Return the [X, Y] coordinate for the center point of the cell that contains the specified text.  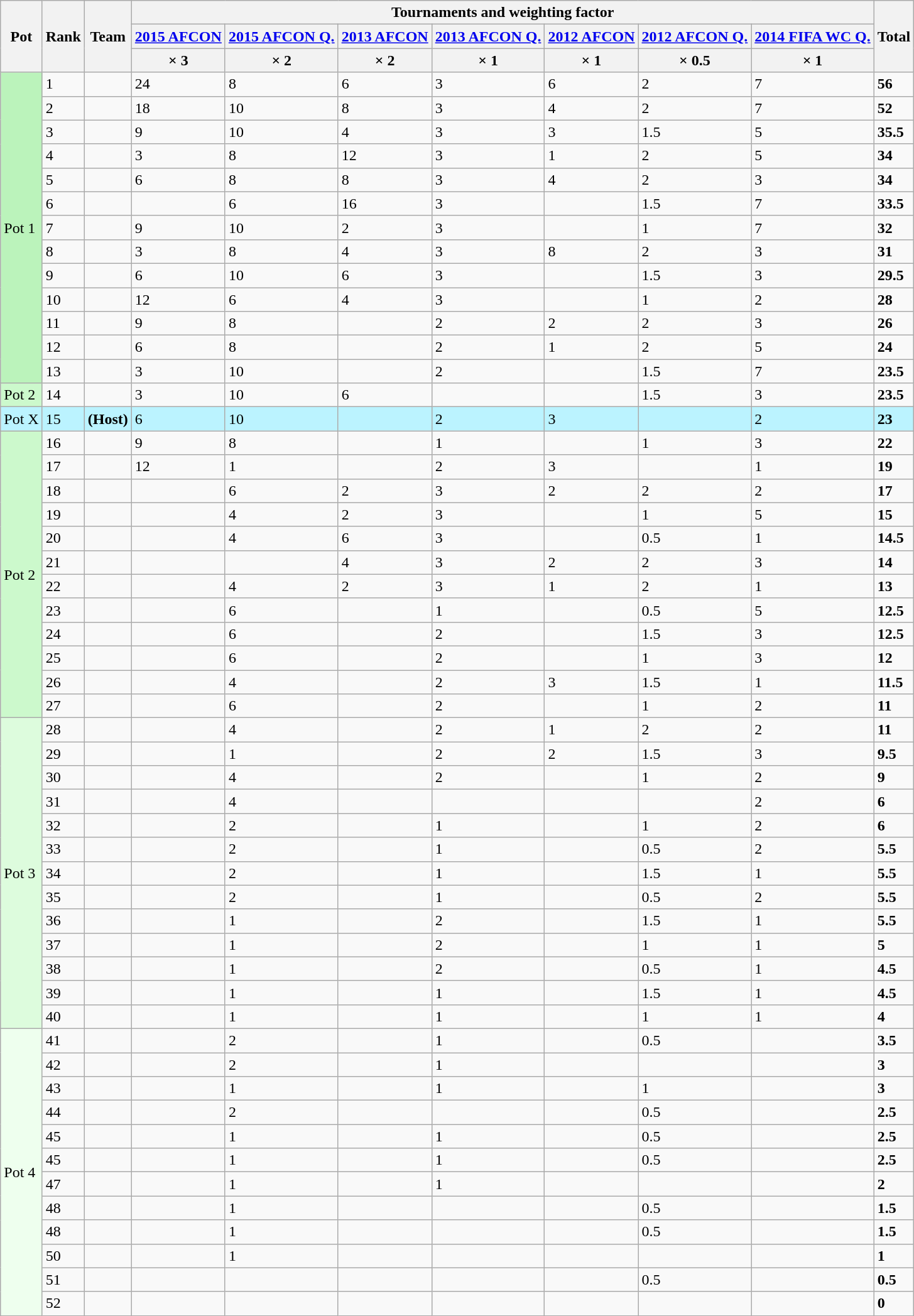
Pot [21, 36]
20 [63, 538]
Team [108, 36]
2015 AFCON [178, 36]
9.5 [894, 754]
41 [63, 1040]
35 [63, 897]
0 [894, 1303]
47 [63, 1184]
Pot X [21, 419]
40 [63, 1016]
Rank [63, 36]
29.5 [894, 275]
2013 AFCON [384, 36]
51 [63, 1280]
37 [63, 945]
44 [63, 1112]
× 0.5 [695, 60]
× 3 [178, 60]
42 [63, 1065]
2012 AFCON Q. [695, 36]
Tournaments and weighting factor [503, 13]
33.5 [894, 204]
11.5 [894, 682]
27 [63, 706]
36 [63, 921]
2015 AFCON Q. [281, 36]
30 [63, 778]
56 [894, 84]
43 [63, 1089]
2014 FIFA WC Q. [813, 36]
39 [63, 992]
2012 AFCON [592, 36]
Pot 3 [21, 873]
21 [63, 562]
2013 AFCON Q. [488, 36]
35.5 [894, 132]
Total [894, 36]
(Host) [108, 419]
14.5 [894, 538]
38 [63, 969]
Pot 4 [21, 1172]
50 [63, 1256]
25 [63, 658]
3.5 [894, 1040]
29 [63, 754]
33 [63, 849]
Pot 1 [21, 227]
